Determine the (x, y) coordinate at the center of the cell enclosing the given text.  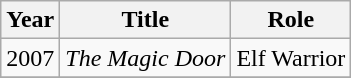
Elf Warrior (291, 58)
The Magic Door (146, 58)
Role (291, 20)
Title (146, 20)
Year (30, 20)
2007 (30, 58)
